Capture the cell that displays the provided text and extract its (x, y) central coordinate. 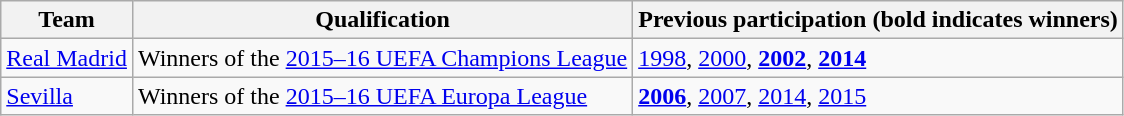
Winners of the 2015–16 UEFA Champions League (382, 58)
1998, 2000, 2002, 2014 (878, 58)
Team (67, 20)
Winners of the 2015–16 UEFA Europa League (382, 96)
Qualification (382, 20)
Real Madrid (67, 58)
Sevilla (67, 96)
Previous participation (bold indicates winners) (878, 20)
2006, 2007, 2014, 2015 (878, 96)
